Output the [x, y] coordinate of the center of the cell containing the given text.  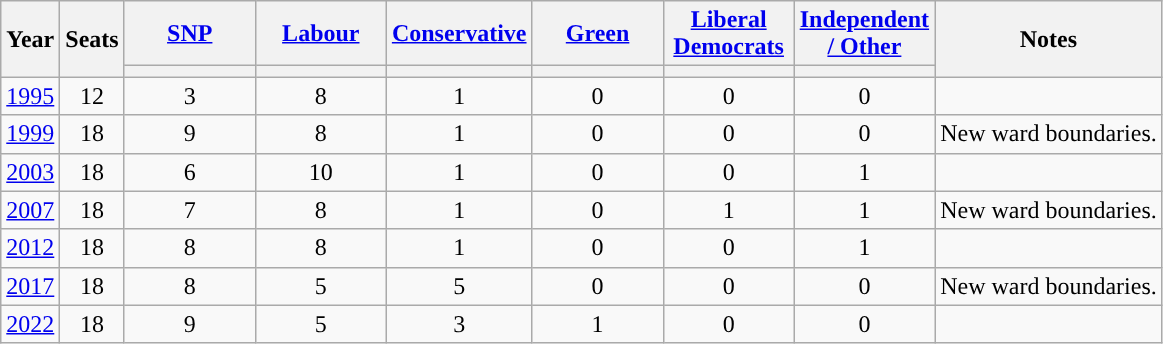
2003 [30, 172]
Conservative [459, 34]
Notes [1049, 39]
Green [598, 34]
Labour [320, 34]
Liberal Democrats [728, 34]
SNP [190, 34]
10 [320, 172]
2017 [30, 286]
6 [190, 172]
2012 [30, 248]
7 [190, 210]
1995 [30, 96]
2007 [30, 210]
2022 [30, 324]
1999 [30, 134]
12 [92, 96]
Year [30, 39]
Independent / Other [864, 34]
Seats [92, 39]
